Return the [X, Y] coordinate for the center point of the cell that contains the specified text.  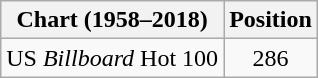
Chart (1958–2018) [112, 20]
Position [271, 20]
286 [271, 58]
US Billboard Hot 100 [112, 58]
